From the cell containing the given text, extract its center point as [x, y] coordinate. 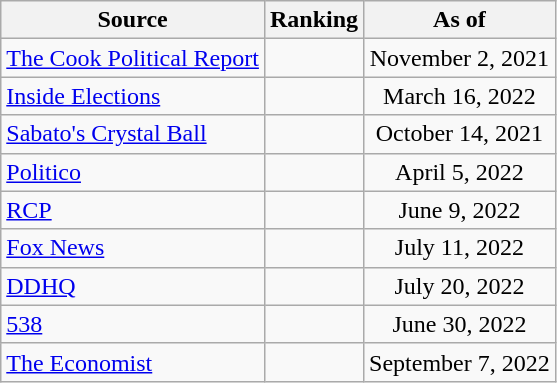
Fox News [133, 248]
RCP [133, 210]
Ranking [314, 20]
June 9, 2022 [460, 210]
As of [460, 20]
Politico [133, 172]
Sabato's Crystal Ball [133, 134]
July 11, 2022 [460, 248]
Source [133, 20]
November 2, 2021 [460, 58]
June 30, 2022 [460, 324]
Inside Elections [133, 96]
April 5, 2022 [460, 172]
538 [133, 324]
October 14, 2021 [460, 134]
The Economist [133, 362]
March 16, 2022 [460, 96]
The Cook Political Report [133, 58]
July 20, 2022 [460, 286]
September 7, 2022 [460, 362]
DDHQ [133, 286]
